Extract the [x, y] coordinate from the center of the cell holding the provided text.  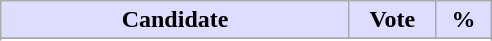
Candidate [176, 20]
Vote [392, 20]
% [463, 20]
